Locate the cell with the specified text and output its (x, y) center coordinate. 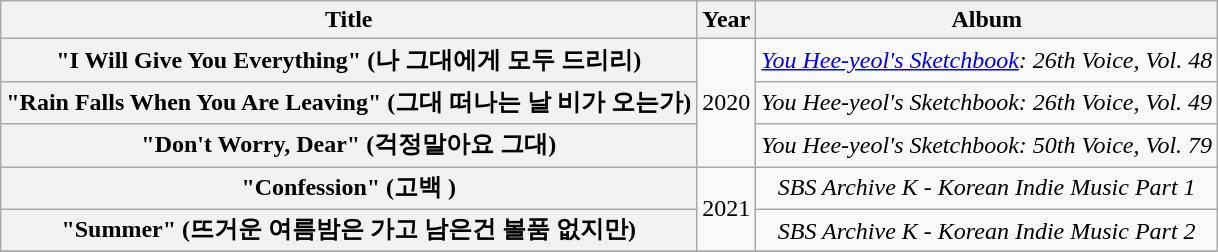
You Hee-yeol's Sketchbook: 50th Voice, Vol. 79 (987, 146)
"Confession" (고백 ) (349, 188)
You Hee-yeol's Sketchbook: 26th Voice, Vol. 48 (987, 60)
"Don't Worry, Dear" (걱정말아요 그대) (349, 146)
"Rain Falls When You Are Leaving" (그대 떠나는 날 비가 오는가) (349, 102)
Album (987, 20)
2020 (726, 103)
Year (726, 20)
2021 (726, 208)
You Hee-yeol's Sketchbook: 26th Voice, Vol. 49 (987, 102)
"Summer" (뜨거운 여름밤은 가고 남은건 볼품 없지만) (349, 230)
Title (349, 20)
SBS Archive K - Korean Indie Music Part 1 (987, 188)
SBS Archive K - Korean Indie Music Part 2 (987, 230)
"I Will Give You Everything" (나 그대에게 모두 드리리) (349, 60)
